Identify which cell holds the provided text, then report its (x, y) central coordinate. 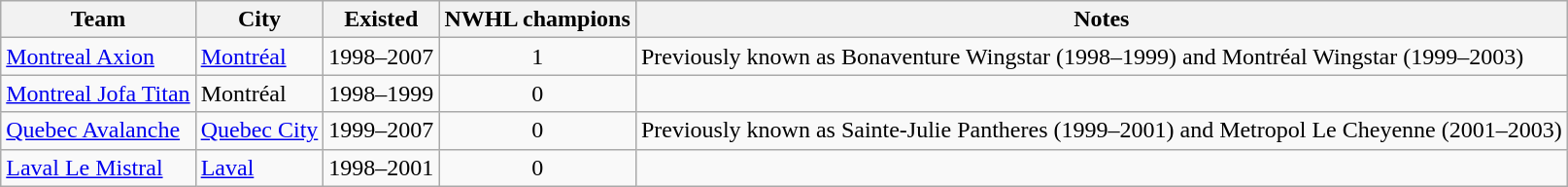
Team (98, 19)
Previously known as Bonaventure Wingstar (1998–1999) and Montréal Wingstar (1999–2003) (1102, 56)
Laval Le Mistral (98, 168)
1998–2007 (381, 56)
1998–2001 (381, 168)
Quebec City (259, 131)
Notes (1102, 19)
Montreal Axion (98, 56)
1998–1999 (381, 93)
Quebec Avalanche (98, 131)
Montreal Jofa Titan (98, 93)
NWHL champions (537, 19)
City (259, 19)
1 (537, 56)
1999–2007 (381, 131)
Existed (381, 19)
Laval (259, 168)
Previously known as Sainte-Julie Pantheres (1999–2001) and Metropol Le Cheyenne (2001–2003) (1102, 131)
